Output the [X, Y] coordinate of the center of the cell containing the given text.  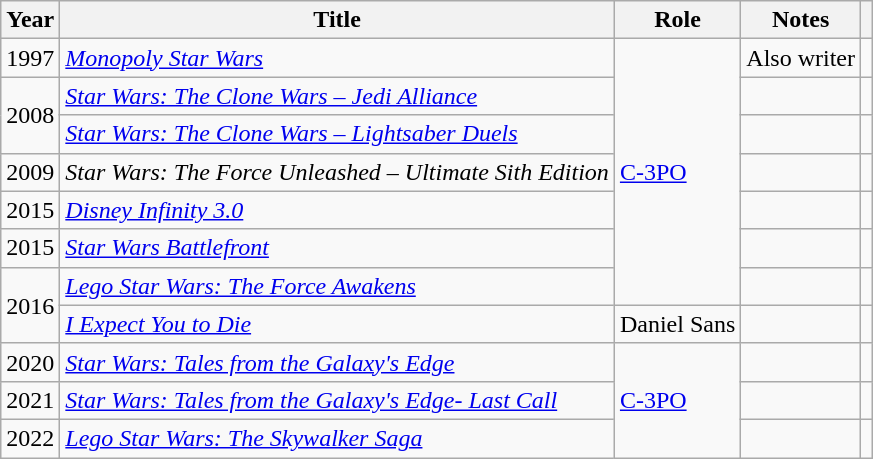
Role [677, 20]
Also writer [801, 58]
Title [338, 20]
Star Wars: Tales from the Galaxy's Edge- Last Call [338, 400]
2009 [30, 172]
Disney Infinity 3.0 [338, 210]
Monopoly Star Wars [338, 58]
Lego Star Wars: The Force Awakens [338, 286]
Star Wars: The Clone Wars – Jedi Alliance [338, 96]
Daniel Sans [677, 324]
2021 [30, 400]
2020 [30, 362]
Star Wars: The Clone Wars – Lightsaber Duels [338, 134]
Star Wars: Tales from the Galaxy's Edge [338, 362]
2022 [30, 438]
Year [30, 20]
I Expect You to Die [338, 324]
Star Wars: The Force Unleashed – Ultimate Sith Edition [338, 172]
2016 [30, 305]
1997 [30, 58]
Star Wars Battlefront [338, 248]
Notes [801, 20]
2008 [30, 115]
Lego Star Wars: The Skywalker Saga [338, 438]
